Locate the cell with the specified text and output its (X, Y) center coordinate. 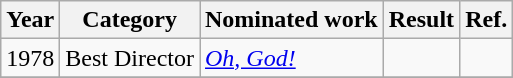
Best Director (130, 58)
Ref. (486, 20)
Category (130, 20)
Result (421, 20)
Nominated work (292, 20)
Year (30, 20)
Oh, God! (292, 58)
1978 (30, 58)
